Return the [X, Y] coordinate for the center point of the cell that contains the specified text.  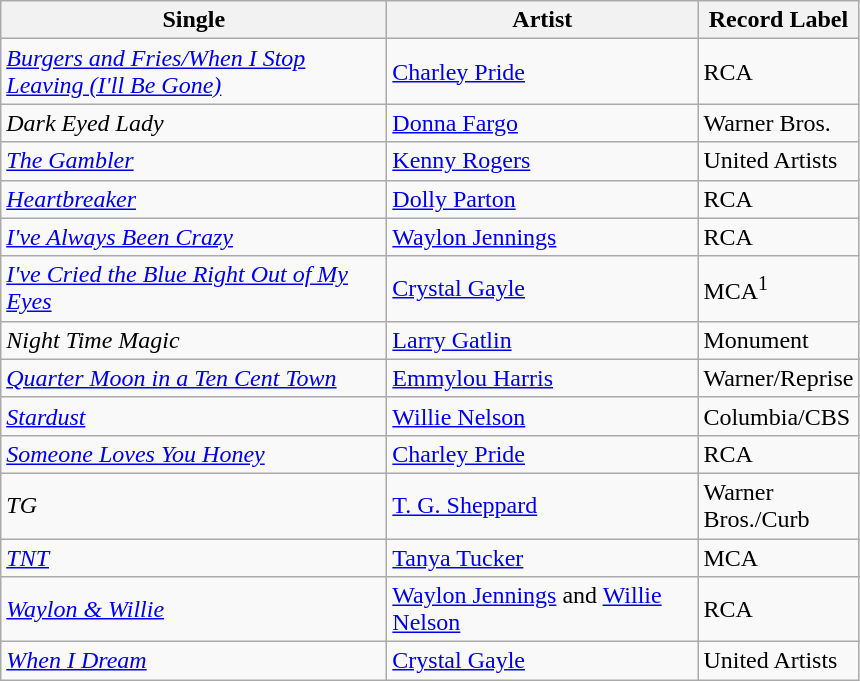
Kenny Rogers [542, 161]
Warner Bros. [778, 123]
The Gambler [194, 161]
When I Dream [194, 661]
I've Cried the Blue Right Out of My Eyes [194, 288]
Warner/Reprise [778, 378]
I've Always Been Crazy [194, 237]
Dark Eyed Lady [194, 123]
Waylon Jennings [542, 237]
Larry Gatlin [542, 340]
Donna Fargo [542, 123]
T. G. Sheppard [542, 506]
TG [194, 506]
Dolly Parton [542, 199]
Artist [542, 20]
Willie Nelson [542, 416]
MCA [778, 557]
Emmylou Harris [542, 378]
Columbia/CBS [778, 416]
Waylon & Willie [194, 610]
Warner Bros./Curb [778, 506]
MCA1 [778, 288]
Single [194, 20]
Stardust [194, 416]
TNT [194, 557]
Monument [778, 340]
Tanya Tucker [542, 557]
Record Label [778, 20]
Burgers and Fries/When I Stop Leaving (I'll Be Gone) [194, 72]
Quarter Moon in a Ten Cent Town [194, 378]
Night Time Magic [194, 340]
Heartbreaker [194, 199]
Someone Loves You Honey [194, 454]
Waylon Jennings and Willie Nelson [542, 610]
